Scan for the cell matching the given text and deliver its [X, Y] coordinate at center. 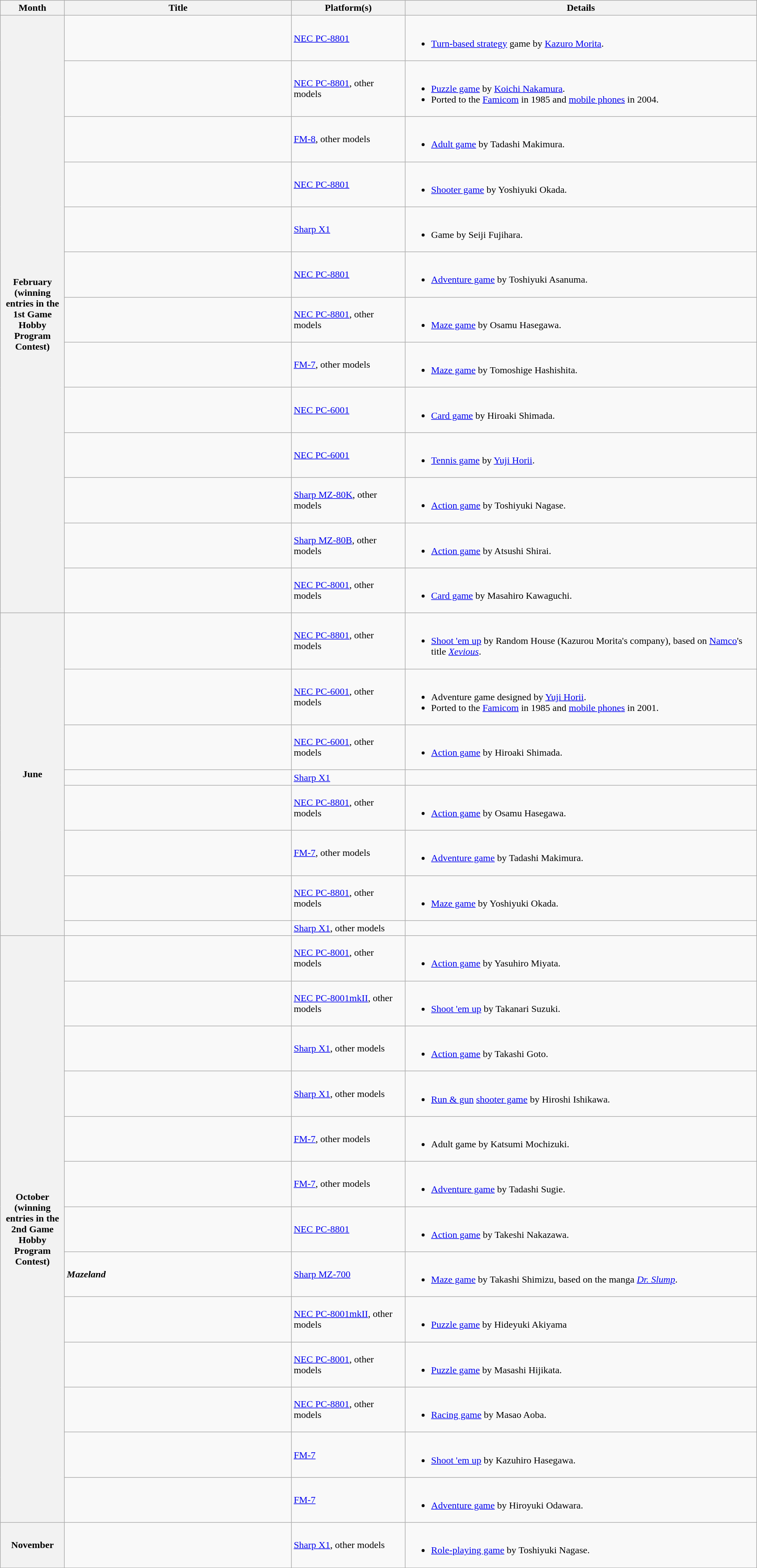
Adventure game by Hiroyuki Odawara. [581, 1500]
Shoot 'em up by Random House (Kazurou Morita's company), based on Namco's title Xevious. [581, 641]
Run & gun shooter game by Hiroshi Ishikawa. [581, 1094]
Adult game by Tadashi Makimura. [581, 139]
FM-8, other models [348, 139]
Sharp MZ-80B, other models [348, 545]
Action game by Toshiyuki Nagase. [581, 500]
Card game by Hiroaki Shimada. [581, 410]
Puzzle game by Koichi Nakamura.Ported to the Famicom in 1985 and mobile phones in 2004. [581, 89]
Maze game by Osamu Hasegawa. [581, 319]
Racing game by Masao Aoba. [581, 1410]
Action game by Takashi Goto. [581, 1048]
Tennis game by Yuji Horii. [581, 455]
Maze game by Yoshiyuki Okada. [581, 898]
Sharp MZ-80K, other models [348, 500]
Puzzle game by Masashi Hijikata. [581, 1364]
Platform(s) [348, 8]
November [33, 1545]
Turn-based strategy game by Kazuro Morita. [581, 38]
Mazeland [178, 1274]
Adventure game by Toshiyuki Asanuma. [581, 275]
Shoot 'em up by Kazuhiro Hasegawa. [581, 1455]
Details [581, 8]
Maze game by Takashi Shimizu, based on the manga Dr. Slump. [581, 1274]
Puzzle game by Hideyuki Akiyama [581, 1320]
Title [178, 8]
Card game by Masahiro Kawaguchi. [581, 591]
Adventure game by Tadashi Sugie. [581, 1184]
Sharp MZ-700 [348, 1274]
Shooter game by Yoshiyuki Okada. [581, 184]
Action game by Takeshi Nakazawa. [581, 1229]
Action game by Osamu Hasegawa. [581, 808]
Action game by Atsushi Shirai. [581, 545]
Adult game by Katsumi Mochizuki. [581, 1138]
June [33, 774]
Action game by Yasuhiro Miyata. [581, 958]
February(winning entries in the 1st Game Hobby Program Contest) [33, 315]
Maze game by Tomoshige Hashishita. [581, 365]
Shoot 'em up by Takanari Suzuki. [581, 1004]
Action game by Hiroaki Shimada. [581, 747]
Game by Seiji Fujihara. [581, 229]
Role-playing game by Toshiyuki Nagase. [581, 1545]
Month [33, 8]
Adventure game designed by Yuji Horii.Ported to the Famicom in 1985 and mobile phones in 2001. [581, 697]
October(winning entries in the 2nd Game Hobby Program Contest) [33, 1229]
Adventure game by Tadashi Makimura. [581, 853]
